Return (X, Y) of the center of cell containing provided text 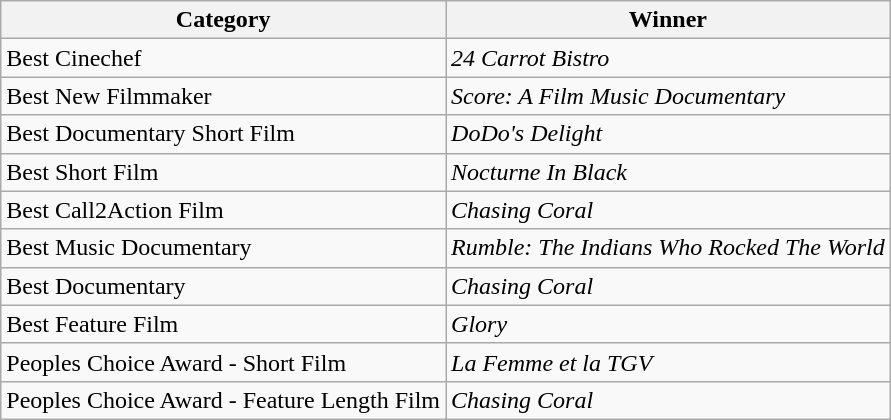
DoDo's Delight (668, 134)
Best Call2Action Film (224, 210)
Peoples Choice Award - Short Film (224, 362)
Rumble: The Indians Who Rocked The World (668, 248)
Category (224, 20)
Winner (668, 20)
Best Documentary Short Film (224, 134)
Best New Filmmaker (224, 96)
Nocturne In Black (668, 172)
Score: A Film Music Documentary (668, 96)
Best Cinechef (224, 58)
Best Music Documentary (224, 248)
Best Feature Film (224, 324)
Best Short Film (224, 172)
24 Carrot Bistro (668, 58)
La Femme et la TGV (668, 362)
Glory (668, 324)
Peoples Choice Award - Feature Length Film (224, 400)
Best Documentary (224, 286)
